Pinpoint the cell where the given text exists, returning its [X, Y] midpoint coordinate. 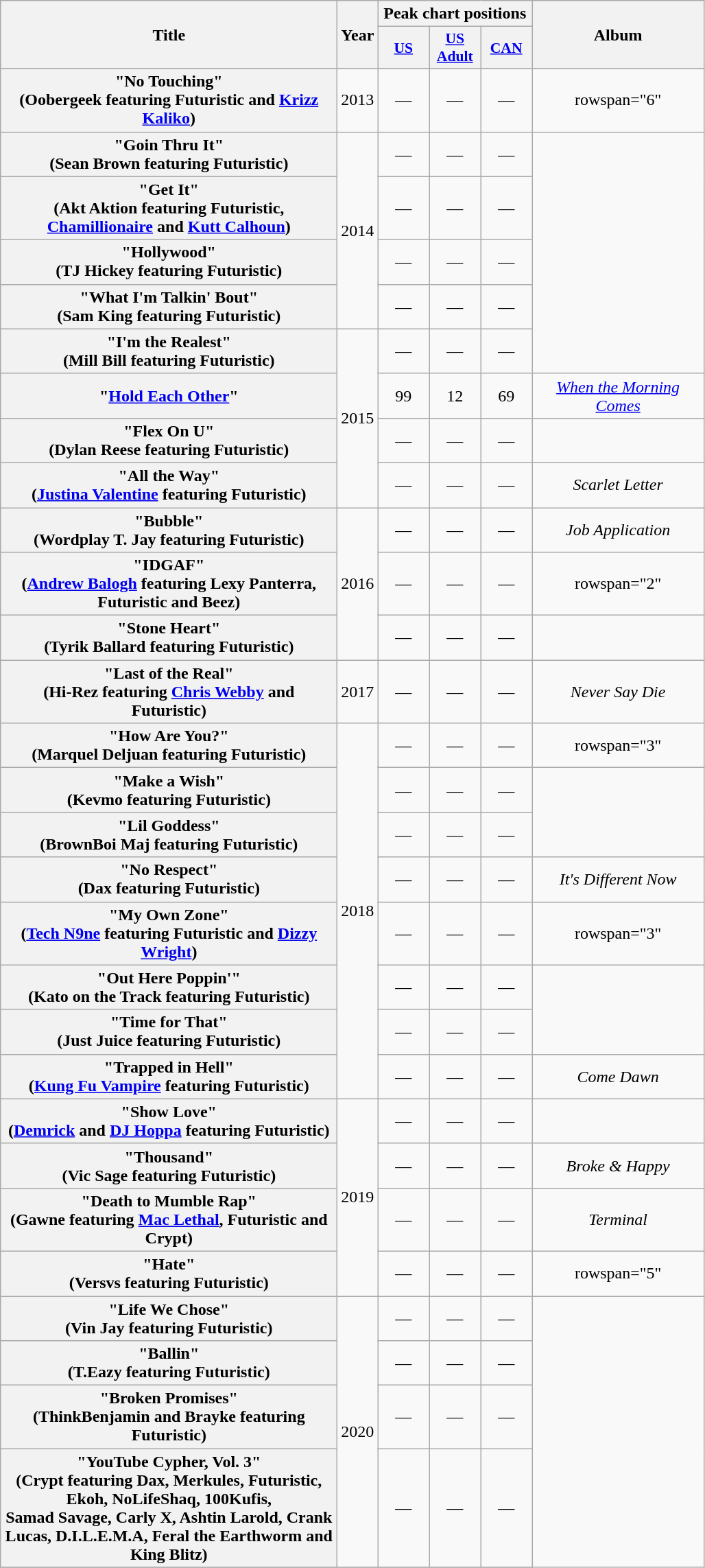
Scarlet Letter [619, 484]
USAdult [455, 48]
99 [403, 395]
"I'm the Realest"(Mill Bill featuring Futuristic) [169, 351]
"Get It"(Akt Aktion featuring Futuristic, Chamillionaire and Kutt Calhoun) [169, 208]
"Stone Heart"(Tyrik Ballard featuring Futuristic) [169, 638]
"IDGAF"(Andrew Balogh featuring Lexy Panterra, Futuristic and Beez) [169, 584]
"Death to Mumble Rap"(Gawne featuring Mac Lethal, Futuristic and Crypt) [169, 1219]
Album [619, 34]
US [403, 48]
2019 [358, 1197]
Never Say Die [619, 692]
"Life We Chose"(Vin Jay featuring Futuristic) [169, 1318]
Year [358, 34]
2020 [358, 1431]
"Thousand"(Vic Sage featuring Futuristic) [169, 1165]
"My Own Zone"(Tech N9ne featuring Futuristic and Dizzy Wright) [169, 933]
"Ballin"(T.Eazy featuring Futuristic) [169, 1363]
Title [169, 34]
2015 [358, 418]
Broke & Happy [619, 1165]
2018 [358, 911]
"Time for That"(Just Juice featuring Futuristic) [169, 1032]
"Lil Goddess"(BrownBoi Maj featuring Futuristic) [169, 834]
"Flex On U"(Dylan Reese featuring Futuristic) [169, 441]
"Hold Each Other" [169, 395]
It's Different Now [619, 880]
"Hollywood"(TJ Hickey featuring Futuristic) [169, 262]
rowspan="6" [619, 100]
"How Are You?"(Marquel Deljuan featuring Futuristic) [169, 745]
2014 [358, 231]
Job Application [619, 530]
2016 [358, 584]
"Make a Wish"(Kevmo featuring Futuristic) [169, 791]
2013 [358, 100]
Peak chart positions [455, 14]
rowspan="5" [619, 1274]
69 [506, 395]
Come Dawn [619, 1076]
"Broken Promises"(ThinkBenjamin and Brayke featuring Futuristic) [169, 1417]
Terminal [619, 1219]
"Goin Thru It"(Sean Brown featuring Futuristic) [169, 154]
rowspan="2" [619, 584]
"Trapped in Hell"(Kung Fu Vampire featuring Futuristic) [169, 1076]
"Last of the Real"(Hi-Rez featuring Chris Webby and Futuristic) [169, 692]
CAN [506, 48]
12 [455, 395]
"No Respect"(Dax featuring Futuristic) [169, 880]
"All the Way"(Justina Valentine featuring Futuristic) [169, 484]
"Show Love"(Demrick and DJ Hoppa featuring Futuristic) [169, 1121]
When the Morning Comes [619, 395]
"No Touching"(Oobergeek featuring Futuristic and Krizz Kaliko) [169, 100]
"Hate"(Versvs featuring Futuristic) [169, 1274]
2017 [358, 692]
"What I'm Talkin' Bout"(Sam King featuring Futuristic) [169, 306]
"Bubble"(Wordplay T. Jay featuring Futuristic) [169, 530]
"Out Here Poppin'"(Kato on the Track featuring Futuristic) [169, 987]
